Search for the cell housing the specified text and yield its [X, Y] center coordinate. 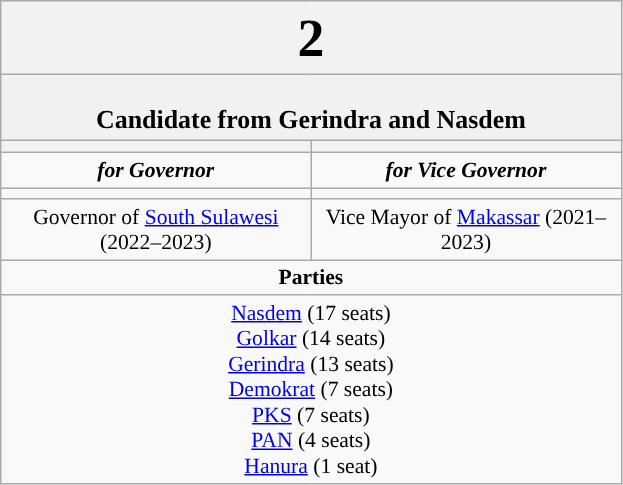
for Governor [156, 171]
Candidate from Gerindra and Nasdem [311, 107]
Parties [311, 278]
Governor of South Sulawesi (2022–2023) [156, 230]
Nasdem (17 seats) Golkar (14 seats) Gerindra (13 seats) Demokrat (7 seats) PKS (7 seats) PAN (4 seats) Hanura (1 seat) [311, 390]
2 [311, 38]
for Vice Governor [466, 171]
Vice Mayor of Makassar (2021–2023) [466, 230]
